Return the (X, Y) coordinate for the center point of the cell that contains the specified text.  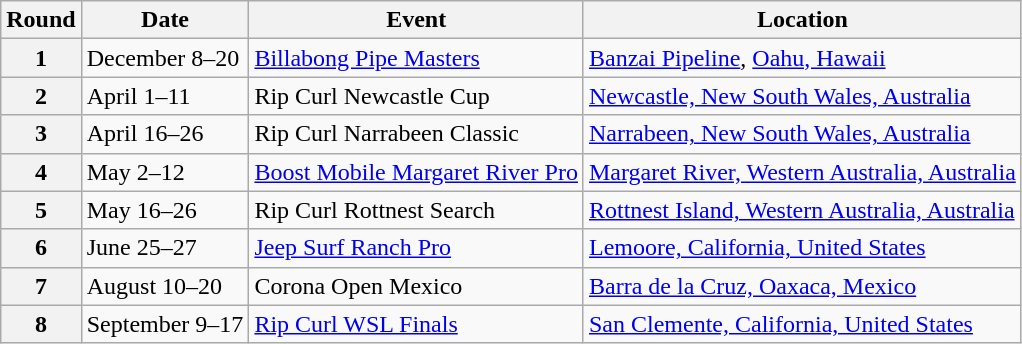
6 (41, 248)
Date (165, 20)
Event (416, 20)
San Clemente, California, United States (802, 324)
7 (41, 286)
4 (41, 172)
August 10–20 (165, 286)
Narrabeen, New South Wales, Australia (802, 134)
8 (41, 324)
Location (802, 20)
Barra de la Cruz, Oaxaca, Mexico (802, 286)
3 (41, 134)
2 (41, 96)
5 (41, 210)
1 (41, 58)
Margaret River, Western Australia, Australia (802, 172)
Rip Curl WSL Finals (416, 324)
Billabong Pipe Masters (416, 58)
Rip Curl Rottnest Search (416, 210)
Banzai Pipeline, Oahu, Hawaii (802, 58)
May 16–26 (165, 210)
Rottnest Island, Western Australia, Australia (802, 210)
April 1–11 (165, 96)
Rip Curl Narrabeen Classic (416, 134)
Rip Curl Newcastle Cup (416, 96)
Boost Mobile Margaret River Pro (416, 172)
May 2–12 (165, 172)
Round (41, 20)
June 25–27 (165, 248)
Jeep Surf Ranch Pro (416, 248)
Corona Open Mexico (416, 286)
April 16–26 (165, 134)
December 8–20 (165, 58)
September 9–17 (165, 324)
Newcastle, New South Wales, Australia (802, 96)
Lemoore, California, United States (802, 248)
